Capture the cell that displays the provided text and extract its [x, y] central coordinate. 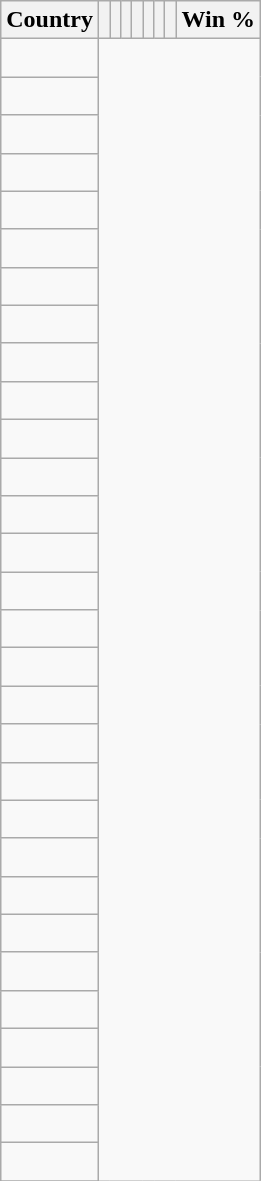
Win % [218, 20]
Country [50, 20]
